Provide the [x, y] coordinate of the cell's center where the given text is located.  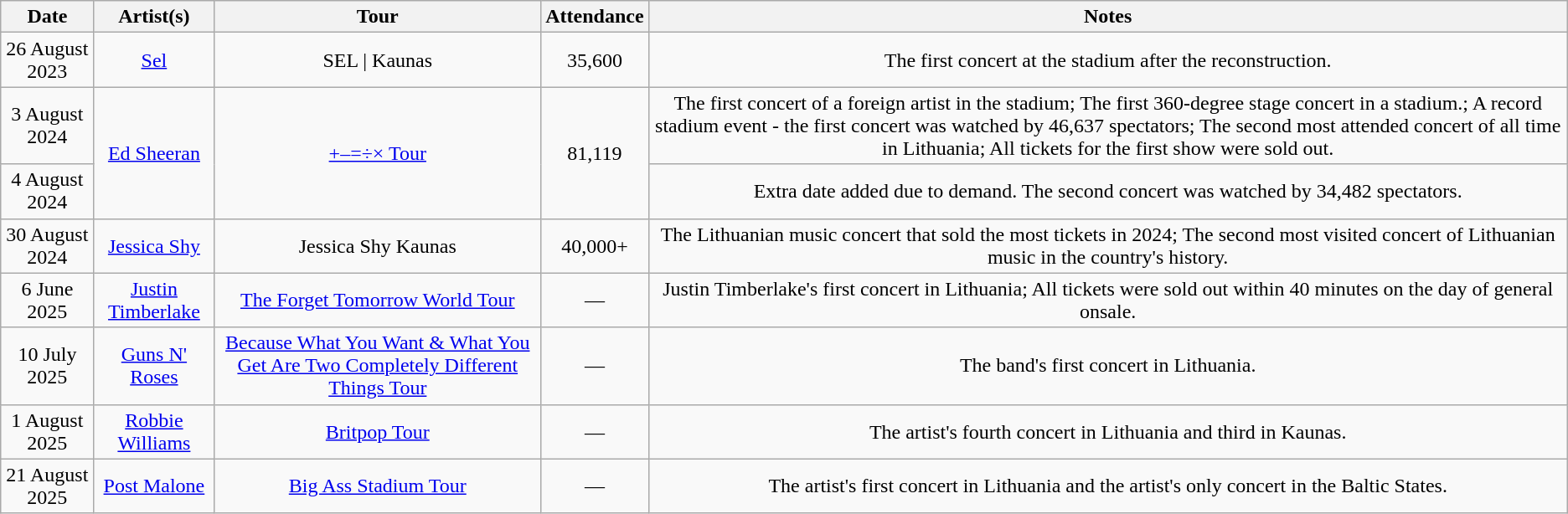
6 June 2025 [47, 300]
1 August 2025 [47, 432]
Jessica Shy Kaunas [378, 246]
Justin Timberlake [154, 300]
Attendance [595, 17]
10 July 2025 [47, 366]
81,119 [595, 152]
The Lithuanian music concert that sold the most tickets in 2024; The second most visited concert of Lithuanian music in the country's history. [1107, 246]
Post Malone [154, 486]
Date [47, 17]
Extra date added due to demand. The second concert was watched by 34,482 spectators. [1107, 191]
Big Ass Stadium Tour [378, 486]
The first concert at the stadium after the reconstruction. [1107, 60]
21 August 2025 [47, 486]
3 August 2024 [47, 126]
Sel [154, 60]
Britpop Tour [378, 432]
35,600 [595, 60]
The band's first concert in Lithuania. [1107, 366]
SEL | Kaunas [378, 60]
The Forget Tomorrow World Tour [378, 300]
+–=÷× Tour [378, 152]
26 August 2023 [47, 60]
Tour [378, 17]
40,000+ [595, 246]
4 August 2024 [47, 191]
Ed Sheeran [154, 152]
Justin Timberlake's first concert in Lithuania; All tickets were sold out within 40 minutes on the day of general onsale. [1107, 300]
Guns N' Roses [154, 366]
Artist(s) [154, 17]
Because What You Want & What You Get Are Two Completely Different Things Tour [378, 366]
The artist's fourth concert in Lithuania and third in Kaunas. [1107, 432]
30 August 2024 [47, 246]
The artist's first concert in Lithuania and the artist's only concert in the Baltic States. [1107, 486]
Robbie Williams [154, 432]
Jessica Shy [154, 246]
Notes [1107, 17]
